For the text-containing cell, return its midpoint in (X, Y) coordinate format. 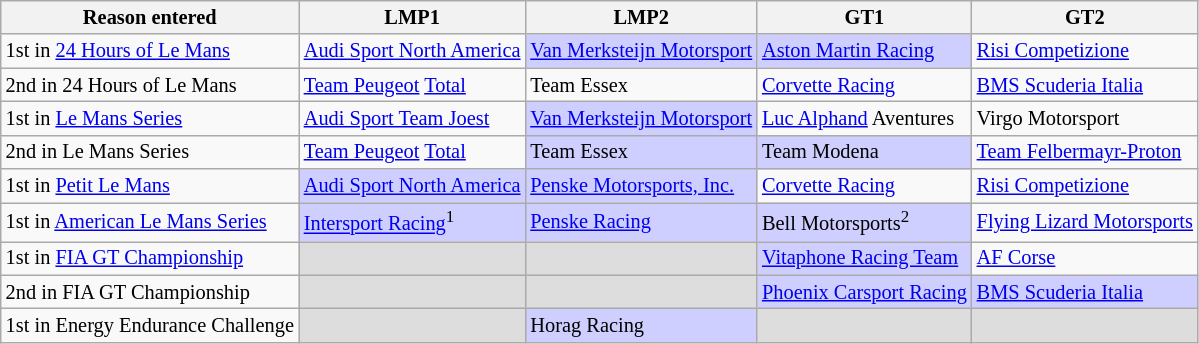
Bell Motorsports2 (864, 222)
2nd in 24 Hours of Le Mans (150, 85)
1st in Petit Le Mans (150, 186)
Team Felbermayr-Proton (1085, 152)
Intersport Racing1 (412, 222)
LMP2 (641, 17)
LMP1 (412, 17)
1st in Le Mans Series (150, 118)
Vitaphone Racing Team (864, 258)
GT2 (1085, 17)
Penske Racing (641, 222)
1st in Energy Endurance Challenge (150, 326)
1st in 24 Hours of Le Mans (150, 51)
Penske Motorsports, Inc. (641, 186)
2nd in FIA GT Championship (150, 292)
Aston Martin Racing (864, 51)
1st in American Le Mans Series (150, 222)
Audi Sport Team Joest (412, 118)
Phoenix Carsport Racing (864, 292)
AF Corse (1085, 258)
Reason entered (150, 17)
Flying Lizard Motorsports (1085, 222)
Horag Racing (641, 326)
GT1 (864, 17)
1st in FIA GT Championship (150, 258)
Team Modena (864, 152)
Virgo Motorsport (1085, 118)
Luc Alphand Aventures (864, 118)
2nd in Le Mans Series (150, 152)
